For the text-containing cell, return its midpoint in (X, Y) coordinate format. 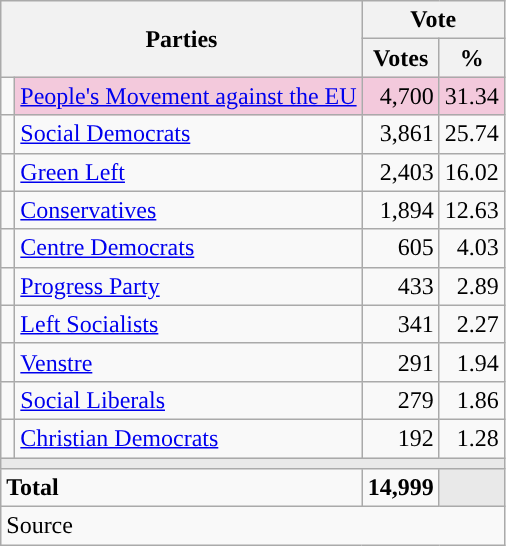
25.74 (472, 134)
192 (400, 438)
1,894 (400, 210)
Left Socialists (188, 324)
People's Movement against the EU (188, 96)
2.27 (472, 324)
Green Left (188, 172)
Christian Democrats (188, 438)
16.02 (472, 172)
Votes (400, 58)
433 (400, 286)
341 (400, 324)
291 (400, 362)
2,403 (400, 172)
279 (400, 400)
Conservatives (188, 210)
4.03 (472, 248)
1.94 (472, 362)
2.89 (472, 286)
Centre Democrats (188, 248)
Total (182, 488)
31.34 (472, 96)
4,700 (400, 96)
3,861 (400, 134)
14,999 (400, 488)
Social Liberals (188, 400)
1.28 (472, 438)
1.86 (472, 400)
Social Democrats (188, 134)
605 (400, 248)
Venstre (188, 362)
Source (253, 526)
12.63 (472, 210)
% (472, 58)
Parties (182, 39)
Progress Party (188, 286)
Vote (433, 20)
